Capture the cell that displays the provided text and extract its [x, y] central coordinate. 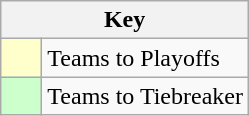
Teams to Playoffs [146, 58]
Key [125, 20]
Teams to Tiebreaker [146, 96]
